Scan for the cell matching the given text and deliver its (X, Y) coordinate at center. 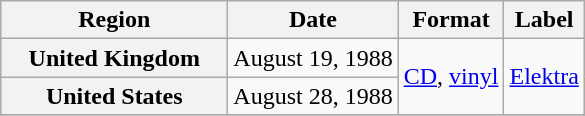
CD, vinyl (451, 77)
August 19, 1988 (313, 58)
August 28, 1988 (313, 96)
Label (544, 20)
Region (114, 20)
Date (313, 20)
United States (114, 96)
United Kingdom (114, 58)
Format (451, 20)
Elektra (544, 77)
